Return the [x, y] coordinate for the center point of the cell that contains the specified text.  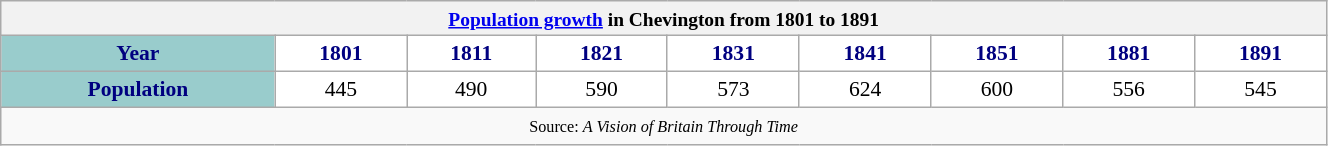
1831 [733, 54]
1811 [472, 54]
490 [472, 90]
556 [1129, 90]
590 [602, 90]
1801 [341, 54]
600 [997, 90]
1891 [1261, 54]
1841 [865, 54]
Source: A Vision of Britain Through Time [664, 126]
624 [865, 90]
Population growth in Chevington from 1801 to 1891 [664, 18]
445 [341, 90]
1821 [602, 54]
Population [138, 90]
Year [138, 54]
545 [1261, 90]
1881 [1129, 54]
1851 [997, 54]
573 [733, 90]
